Return [X, Y] of the center of cell containing provided text 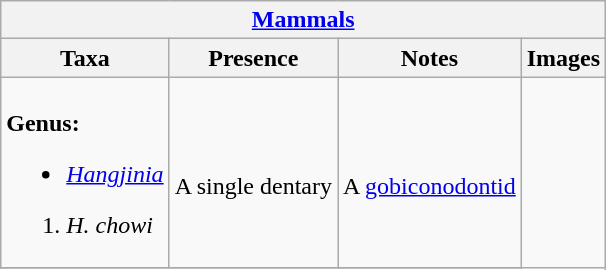
Images [563, 58]
Mammals [304, 20]
A single dentary [253, 172]
A gobiconodontid [430, 172]
Genus:HangjiniaH. chowi [85, 172]
Notes [430, 58]
Presence [253, 58]
Taxa [85, 58]
